Scan for the cell matching the given text and deliver its (X, Y) coordinate at center. 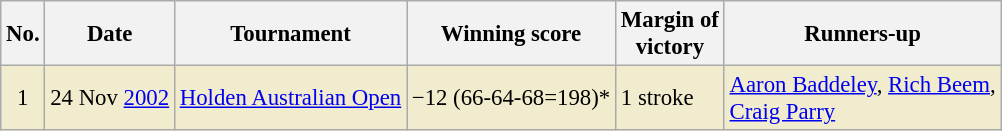
24 Nov 2002 (110, 98)
Winning score (510, 34)
1 (23, 98)
1 stroke (670, 98)
Tournament (290, 34)
Margin ofvictory (670, 34)
Holden Australian Open (290, 98)
Date (110, 34)
No. (23, 34)
−12 (66-64-68=198)* (510, 98)
Aaron Baddeley, Rich Beem, Craig Parry (862, 98)
Runners-up (862, 34)
